Detect which cell encompasses the target text, then output its [x, y] center coordinate. 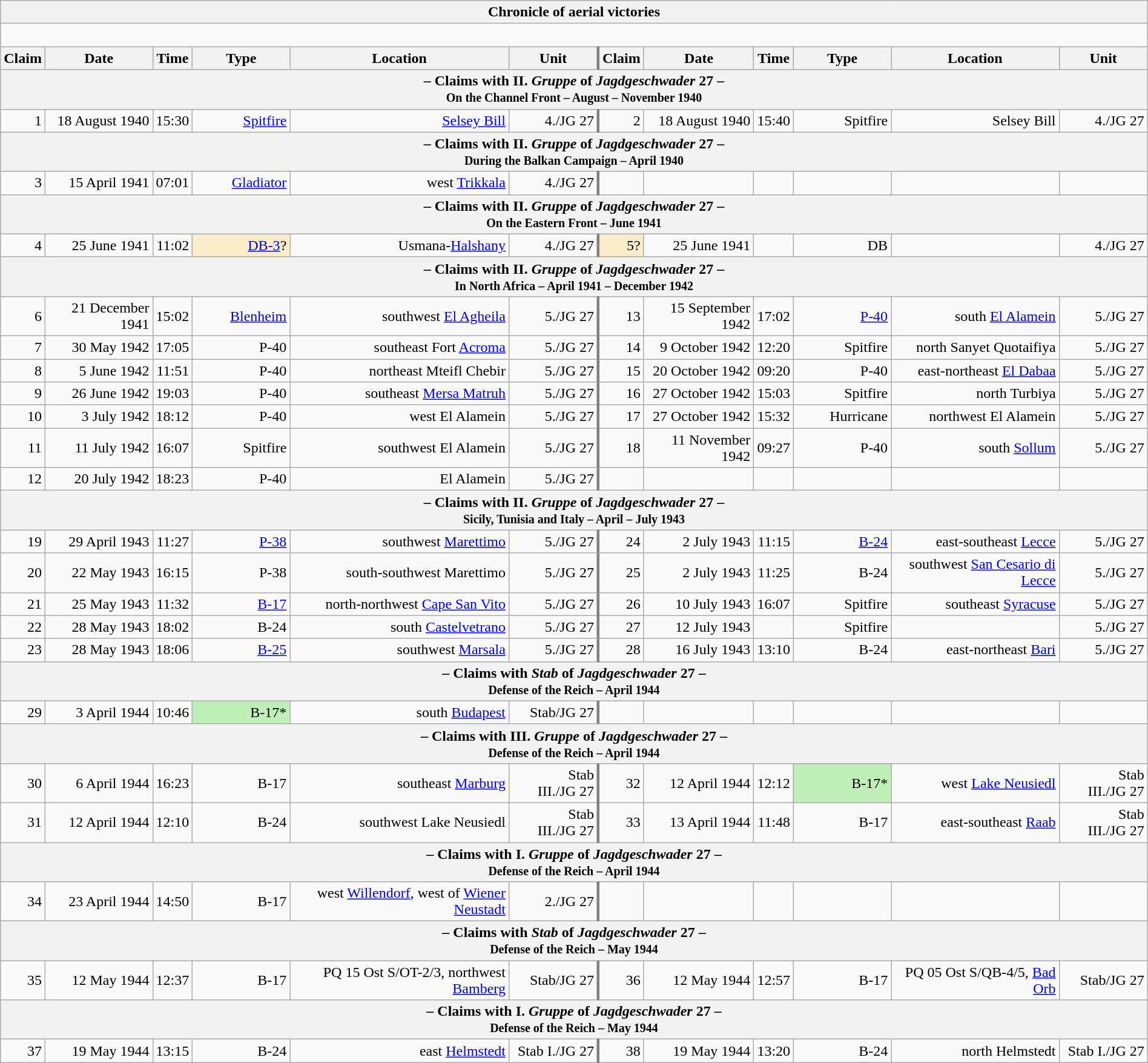
09:20 [774, 370]
22 May 1943 [99, 573]
12:37 [173, 980]
– Claims with II. Gruppe of Jagdgeschwader 27 –On the Channel Front – August – November 1940 [574, 90]
north-northwest Cape San Vito [400, 604]
3 July 1942 [99, 417]
north Turbiya [975, 394]
16:23 [173, 783]
southwest Marsala [400, 650]
east-northeast El Dabaa [975, 370]
13 [621, 316]
9 [23, 394]
– Claims with Stab of Jagdgeschwader 27 –Defense of the Reich – May 1944 [574, 941]
south-southwest Marettimo [400, 573]
34 [23, 901]
west Trikkala [400, 183]
14:50 [173, 901]
1 [23, 121]
– Claims with I. Gruppe of Jagdgeschwader 27 –Defense of the Reich – May 1944 [574, 1020]
28 [621, 650]
south El Alamein [975, 316]
16:15 [173, 573]
29 [23, 712]
30 [23, 783]
13:20 [774, 1051]
12:10 [173, 823]
17:02 [774, 316]
west El Alamein [400, 417]
31 [23, 823]
14 [621, 347]
– Claims with II. Gruppe of Jagdgeschwader 27 –In North Africa – April 1941 – December 1942 [574, 276]
11:02 [173, 245]
8 [23, 370]
13 April 1944 [699, 823]
southeast Fort Acroma [400, 347]
25 [621, 573]
21 December 1941 [99, 316]
20 October 1942 [699, 370]
east-northeast Bari [975, 650]
– Claims with Stab of Jagdgeschwader 27 –Defense of the Reich – April 1944 [574, 681]
19 [23, 541]
south Castelvetrano [400, 627]
12:12 [774, 783]
10 July 1943 [699, 604]
13:15 [173, 1051]
15:32 [774, 417]
12:57 [774, 980]
7 [23, 347]
25 May 1943 [99, 604]
Gladiator [241, 183]
12 July 1943 [699, 627]
22 [23, 627]
09:27 [774, 448]
11:15 [774, 541]
DB [843, 245]
20 July 1942 [99, 479]
northwest El Alamein [975, 417]
11:51 [173, 370]
6 [23, 316]
9 October 1942 [699, 347]
Usmana-Halshany [400, 245]
west Lake Neusiedl [975, 783]
30 May 1942 [99, 347]
10 [23, 417]
5 June 1942 [99, 370]
southeast Syracuse [975, 604]
11:48 [774, 823]
– Claims with II. Gruppe of Jagdgeschwader 27 –Sicily, Tunisia and Italy – April – July 1943 [574, 510]
15 September 1942 [699, 316]
east Helmstedt [400, 1051]
– Claims with II. Gruppe of Jagdgeschwader 27 –During the Balkan Campaign – April 1940 [574, 151]
– Claims with II. Gruppe of Jagdgeschwader 27 –On the Eastern Front – June 1941 [574, 214]
07:01 [173, 183]
17:05 [173, 347]
northeast Mteifl Chebir [400, 370]
north Sanyet Quotaifiya [975, 347]
southwest El Agheila [400, 316]
27 [621, 627]
DB-3? [241, 245]
southwest Lake Neusiedl [400, 823]
18:06 [173, 650]
32 [621, 783]
3 [23, 183]
11 July 1942 [99, 448]
6 April 1944 [99, 783]
20 [23, 573]
west Willendorf, west of Wiener Neustadt [400, 901]
18:02 [173, 627]
Blenheim [241, 316]
south Sollum [975, 448]
17 [621, 417]
southwest San Cesario di Lecce [975, 573]
south Budapest [400, 712]
13:10 [774, 650]
11:32 [173, 604]
southeast Mersa Matruh [400, 394]
Hurricane [843, 417]
18:12 [173, 417]
11:25 [774, 573]
37 [23, 1051]
15:30 [173, 121]
18 [621, 448]
36 [621, 980]
PQ 05 Ost S/QB-4/5, Bad Orb [975, 980]
15 April 1941 [99, 183]
16 July 1943 [699, 650]
24 [621, 541]
15:03 [774, 394]
38 [621, 1051]
21 [23, 604]
east-southeast Lecce [975, 541]
southwest El Alamein [400, 448]
35 [23, 980]
19:03 [173, 394]
4 [23, 245]
26 [621, 604]
11 [23, 448]
3 April 1944 [99, 712]
29 April 1943 [99, 541]
26 June 1942 [99, 394]
23 April 1944 [99, 901]
10:46 [173, 712]
16 [621, 394]
north Helmstedt [975, 1051]
2./JG 27 [553, 901]
11 November 1942 [699, 448]
southwest Marettimo [400, 541]
east-southeast Raab [975, 823]
11:27 [173, 541]
23 [23, 650]
33 [621, 823]
– Claims with III. Gruppe of Jagdgeschwader 27 –Defense of the Reich – April 1944 [574, 744]
– Claims with I. Gruppe of Jagdgeschwader 27 –Defense of the Reich – April 1944 [574, 861]
PQ 15 Ost S/OT-2/3, northwest Bamberg [400, 980]
15:02 [173, 316]
15 [621, 370]
18:23 [173, 479]
B-25 [241, 650]
El Alamein [400, 479]
2 [621, 121]
12 [23, 479]
5? [621, 245]
12:20 [774, 347]
southeast Marburg [400, 783]
15:40 [774, 121]
Chronicle of aerial victories [574, 12]
